Extract the (X, Y) coordinate from the center of the cell holding the provided text.  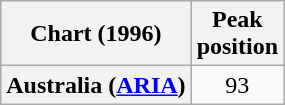
Peakposition (237, 34)
Chart (1996) (96, 34)
93 (237, 85)
Australia (ARIA) (96, 85)
